Capture the cell that displays the provided text and extract its (x, y) central coordinate. 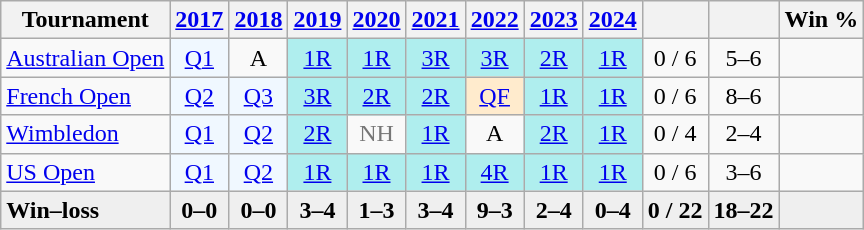
French Open (86, 96)
9–3 (494, 210)
Win % (822, 20)
2019 (318, 20)
4R (494, 172)
2017 (200, 20)
0–4 (612, 210)
2024 (612, 20)
0 / 22 (675, 210)
Wimbledon (86, 134)
Tournament (86, 20)
Australian Open (86, 58)
0 / 4 (675, 134)
3–6 (744, 172)
2021 (436, 20)
2023 (554, 20)
18–22 (744, 210)
Q3 (258, 96)
NH (376, 134)
QF (494, 96)
US Open (86, 172)
2022 (494, 20)
2020 (376, 20)
2018 (258, 20)
1–3 (376, 210)
8–6 (744, 96)
Win–loss (86, 210)
5–6 (744, 58)
